Return [X, Y] of the center of cell containing provided text 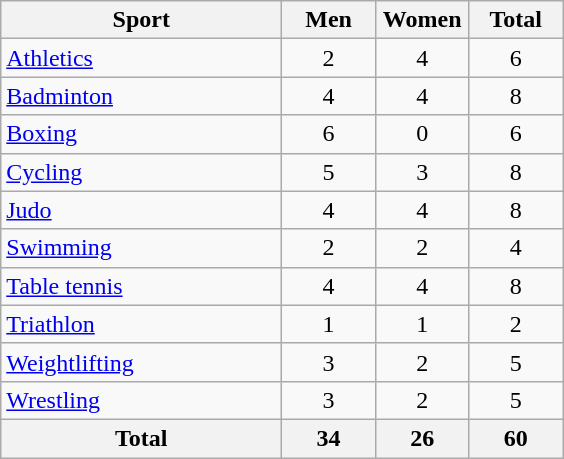
Cycling [142, 172]
Weightlifting [142, 362]
Triathlon [142, 324]
Women [422, 20]
Swimming [142, 248]
Table tennis [142, 286]
Wrestling [142, 400]
60 [516, 438]
Judo [142, 210]
0 [422, 134]
26 [422, 438]
Badminton [142, 96]
Athletics [142, 58]
Boxing [142, 134]
34 [329, 438]
Men [329, 20]
Sport [142, 20]
